Pinpoint the cell where the given text exists, returning its (x, y) midpoint coordinate. 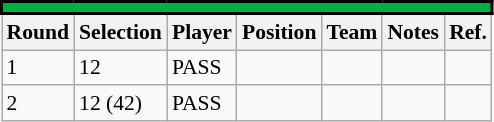
Position (279, 32)
Round (38, 32)
Selection (120, 32)
1 (38, 68)
Ref. (468, 32)
12 (120, 68)
Team (352, 32)
2 (38, 104)
12 (42) (120, 104)
Notes (413, 32)
Player (202, 32)
